Search for the cell housing the specified text and yield its [x, y] center coordinate. 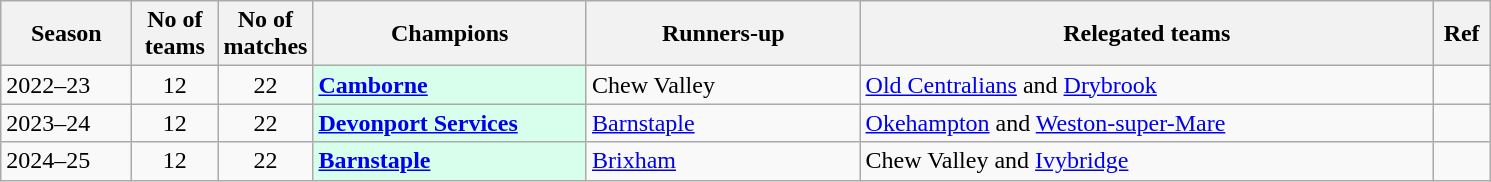
Devonport Services [450, 123]
Chew Valley [723, 85]
Okehampton and Weston-super-Mare [1147, 123]
Runners-up [723, 34]
Champions [450, 34]
Relegated teams [1147, 34]
Season [66, 34]
Ref [1462, 34]
2023–24 [66, 123]
Brixham [723, 161]
2022–23 [66, 85]
Chew Valley and Ivybridge [1147, 161]
Camborne [450, 85]
Old Centralians and Drybrook [1147, 85]
2024–25 [66, 161]
No of matches [266, 34]
No of teams [175, 34]
